Scan for the cell matching the given text and deliver its [X, Y] coordinate at center. 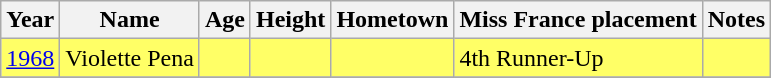
Miss France placement [578, 20]
Hometown [392, 20]
Notes [736, 20]
Year [30, 20]
Age [224, 20]
Violette Pena [130, 58]
4th Runner-Up [578, 58]
Height [290, 20]
1968 [30, 58]
Name [130, 20]
